For the text-containing cell, return its midpoint in [X, Y] coordinate format. 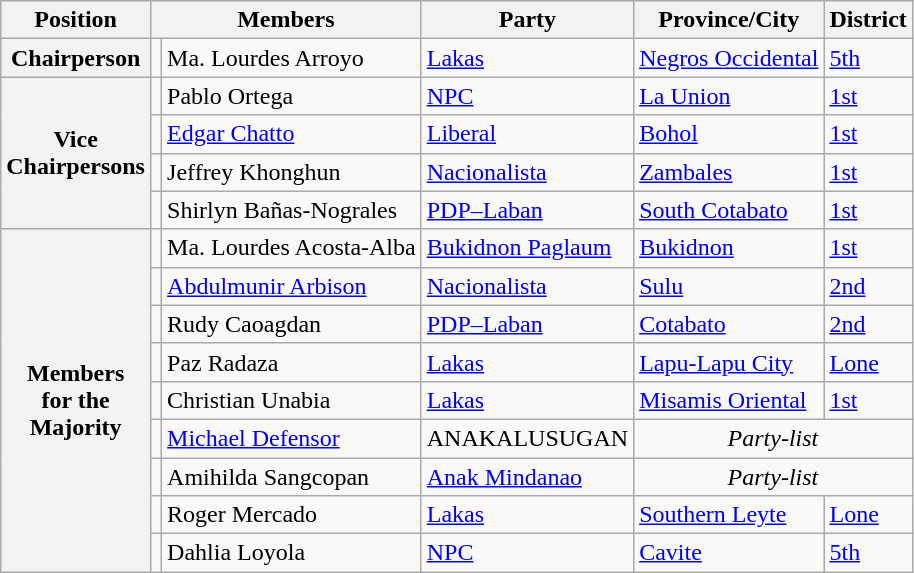
Jeffrey Khonghun [292, 172]
Southern Leyte [729, 515]
Lapu-Lapu City [729, 362]
ViceChairpersons [76, 153]
Christian Unabia [292, 400]
Misamis Oriental [729, 400]
Ma. Lourdes Arroyo [292, 58]
District [868, 20]
Party [527, 20]
Members [286, 20]
Dahlia Loyola [292, 553]
Position [76, 20]
Membersfor theMajority [76, 400]
Bohol [729, 134]
Abdulmunir Arbison [292, 286]
Liberal [527, 134]
South Cotabato [729, 210]
Rudy Caoagdan [292, 324]
Shirlyn Bañas-Nograles [292, 210]
Bukidnon Paglaum [527, 248]
Amihilda Sangcopan [292, 477]
Sulu [729, 286]
Pablo Ortega [292, 96]
Zambales [729, 172]
Province/City [729, 20]
Bukidnon [729, 248]
Roger Mercado [292, 515]
Cavite [729, 553]
Michael Defensor [292, 438]
La Union [729, 96]
Anak Mindanao [527, 477]
Ma. Lourdes Acosta-Alba [292, 248]
Paz Radaza [292, 362]
Negros Occidental [729, 58]
Edgar Chatto [292, 134]
Chairperson [76, 58]
Cotabato [729, 324]
ANAKALUSUGAN [527, 438]
